Capture the cell that displays the provided text and extract its [x, y] central coordinate. 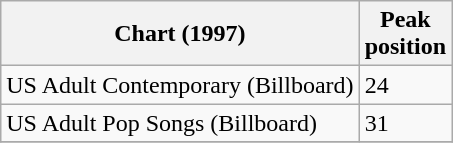
31 [405, 123]
Peakposition [405, 34]
US Adult Contemporary (Billboard) [180, 85]
24 [405, 85]
Chart (1997) [180, 34]
US Adult Pop Songs (Billboard) [180, 123]
